Output the [X, Y] coordinate of the center of the cell containing the given text.  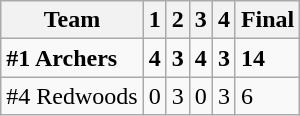
Final [267, 20]
6 [267, 96]
Team [72, 20]
14 [267, 58]
#4 Redwoods [72, 96]
1 [154, 20]
#1 Archers [72, 58]
2 [178, 20]
